From the cell containing the given text, extract its center point as [X, Y] coordinate. 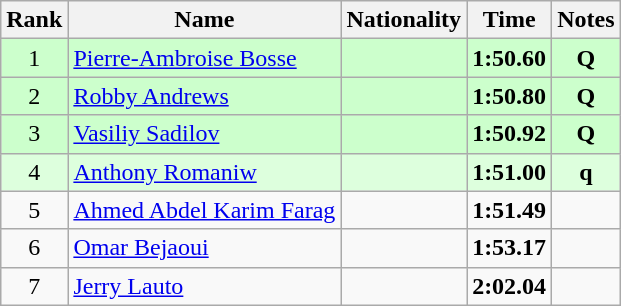
1:50.80 [510, 96]
Ahmed Abdel Karim Farag [204, 210]
1:51.00 [510, 172]
Notes [586, 20]
6 [34, 248]
1:50.92 [510, 134]
Robby Andrews [204, 96]
5 [34, 210]
3 [34, 134]
7 [34, 286]
4 [34, 172]
Rank [34, 20]
Name [204, 20]
1:53.17 [510, 248]
2 [34, 96]
Pierre-Ambroise Bosse [204, 58]
Nationality [404, 20]
Jerry Lauto [204, 286]
Omar Bejaoui [204, 248]
2:02.04 [510, 286]
Time [510, 20]
q [586, 172]
1:51.49 [510, 210]
Anthony Romaniw [204, 172]
1:50.60 [510, 58]
Vasiliy Sadilov [204, 134]
1 [34, 58]
